Pinpoint the cell where the given text exists, returning its [x, y] midpoint coordinate. 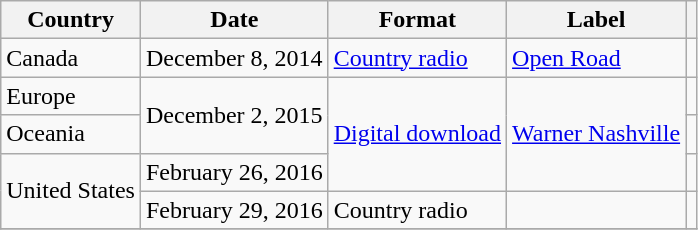
Open Road [596, 58]
Label [596, 20]
Oceania [71, 134]
Digital download [417, 134]
Country [71, 20]
United States [71, 191]
Warner Nashville [596, 134]
Canada [71, 58]
February 29, 2016 [234, 210]
Date [234, 20]
February 26, 2016 [234, 172]
December 2, 2015 [234, 115]
December 8, 2014 [234, 58]
Europe [71, 96]
Format [417, 20]
